Pinpoint the cell where the given text exists, returning its (X, Y) midpoint coordinate. 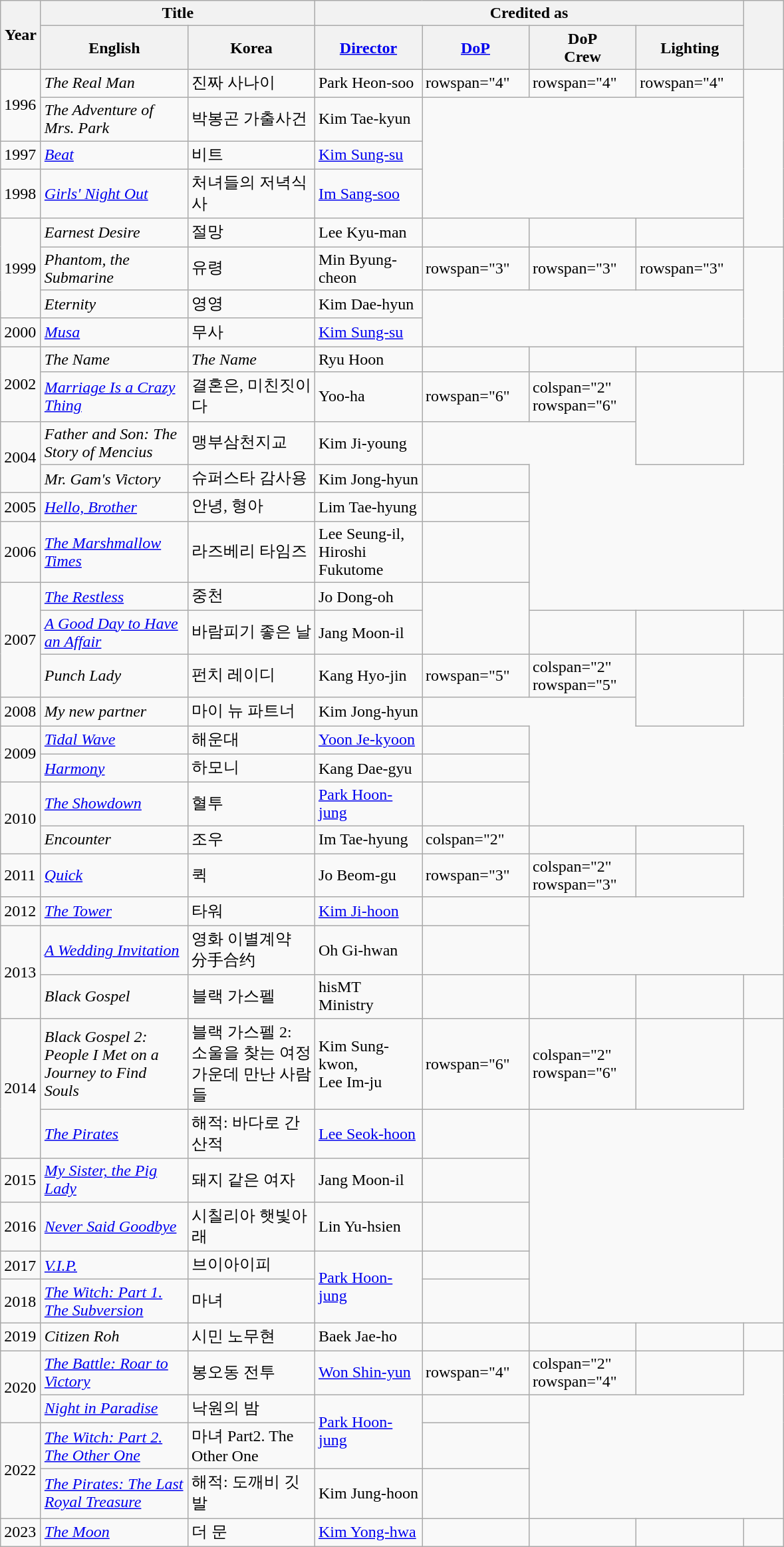
마이 뉴 파트너 (251, 712)
박봉곤 가출사건 (251, 118)
A Good Day to Have an Affair (114, 632)
절망 (251, 233)
2013 (21, 971)
1998 (21, 194)
2023 (21, 1533)
The Witch: Part 2. The Other One (114, 1446)
해적: 바다로 간 산적 (251, 1134)
Kim Sung-kwon,Lee Im-ju (368, 1063)
2004 (21, 457)
비트 (251, 156)
colspan="2" rowspan="5" (583, 676)
Tidal Wave (114, 740)
맹부삼천지교 (251, 443)
Title (178, 13)
Harmony (114, 768)
2000 (21, 333)
진짜 사나이 (251, 84)
colspan="2" (475, 840)
중천 (251, 596)
A Wedding Invitation (114, 950)
2006 (21, 552)
바람피기 좋은 날 (251, 632)
2002 (21, 384)
유령 (251, 269)
Yoon Je-kyoon (368, 740)
Jo Beom-gu (368, 876)
2012 (21, 912)
브이아이피 (251, 1266)
Never Said Goodbye (114, 1226)
1997 (21, 156)
The Adventure of Mrs. Park (114, 118)
타워 (251, 912)
Credited as (529, 13)
Lee Seok-hoon (368, 1134)
Quick (114, 876)
Kim Yong-hwa (368, 1533)
Park Heon-soo (368, 84)
Citizen Roh (114, 1337)
영영 (251, 305)
DoP (475, 48)
2015 (21, 1180)
Black Gospel 2: People I Met on a Journey to Find Souls (114, 1063)
퀵 (251, 876)
Night in Paradise (114, 1409)
Phantom, the Submarine (114, 269)
라즈베리 타임즈 (251, 552)
Min Byung-cheon (368, 269)
시민 노무현 (251, 1337)
Hello, Brother (114, 507)
무사 (251, 333)
Father and Son: The Story of Mencius (114, 443)
Marriage Is a Crazy Thing (114, 397)
낙원의 밤 (251, 1409)
혈투 (251, 804)
봉오동 전투 (251, 1372)
시칠리아 햇빛아래 (251, 1226)
Director (368, 48)
hisMT Ministry (368, 997)
처녀들의 저녁식사 (251, 194)
더 문 (251, 1533)
Kim Ji-young (368, 443)
마녀 Part2. The Other One (251, 1446)
Mr. Gam's Victory (114, 479)
블랙 가스펠 (251, 997)
돼지 같은 여자 (251, 1180)
The Marshmallow Times (114, 552)
The Tower (114, 912)
Im Tae-hyung (368, 840)
The Pirates (114, 1134)
2005 (21, 507)
해적: 도깨비 깃발 (251, 1494)
2017 (21, 1266)
colspan="2" rowspan="4" (583, 1372)
The Restless (114, 596)
Girls' Night Out (114, 194)
2014 (21, 1089)
DoPCrew (583, 48)
The Moon (114, 1533)
Korea (251, 48)
조우 (251, 840)
Kim Ji-hoon (368, 912)
The Showdown (114, 804)
Oh Gi-hwan (368, 950)
Won Shin-yun (368, 1372)
colspan="2" rowspan="3" (583, 876)
2016 (21, 1226)
2010 (21, 818)
펀치 레이디 (251, 676)
My Sister, the Pig Lady (114, 1180)
Im Sang-soo (368, 194)
결혼은, 미친짓이다 (251, 397)
Lee Seung-il,Hiroshi Fukutome (368, 552)
1996 (21, 105)
블랙 가스펠 2: 소울을 찾는 여정 가운데 만난 사람들 (251, 1063)
Kang Dae-gyu (368, 768)
영화 이별계약分手合约 (251, 950)
2011 (21, 876)
My new partner (114, 712)
Black Gospel (114, 997)
The Witch: Part 1. The Subversion (114, 1301)
Lee Kyu-man (368, 233)
Eternity (114, 305)
1999 (21, 268)
해운대 (251, 740)
2018 (21, 1301)
Lin Yu-hsien (368, 1226)
English (114, 48)
마녀 (251, 1301)
rowspan="5" (475, 676)
Baek Jae-ho (368, 1337)
Musa (114, 333)
슈퍼스타 감사용 (251, 479)
2020 (21, 1387)
Lim Tae-hyung (368, 507)
Encounter (114, 840)
Kang Hyo-jin (368, 676)
Earnest Desire (114, 233)
2022 (21, 1470)
Kim Tae-kyun (368, 118)
하모니 (251, 768)
Lighting (690, 48)
The Pirates: The Last Royal Treasure (114, 1494)
Jo Dong-oh (368, 596)
2008 (21, 712)
2019 (21, 1337)
Kim Jung-hoon (368, 1494)
Yoo-ha (368, 397)
Kim Dae-hyun (368, 305)
The Real Man (114, 84)
Year (21, 35)
The Battle: Roar to Victory (114, 1372)
V.I.P. (114, 1266)
Beat (114, 156)
안녕, 형아 (251, 507)
Punch Lady (114, 676)
2007 (21, 640)
Ryu Hoon (368, 359)
2009 (21, 753)
